Search for the cell housing the specified text and yield its (X, Y) center coordinate. 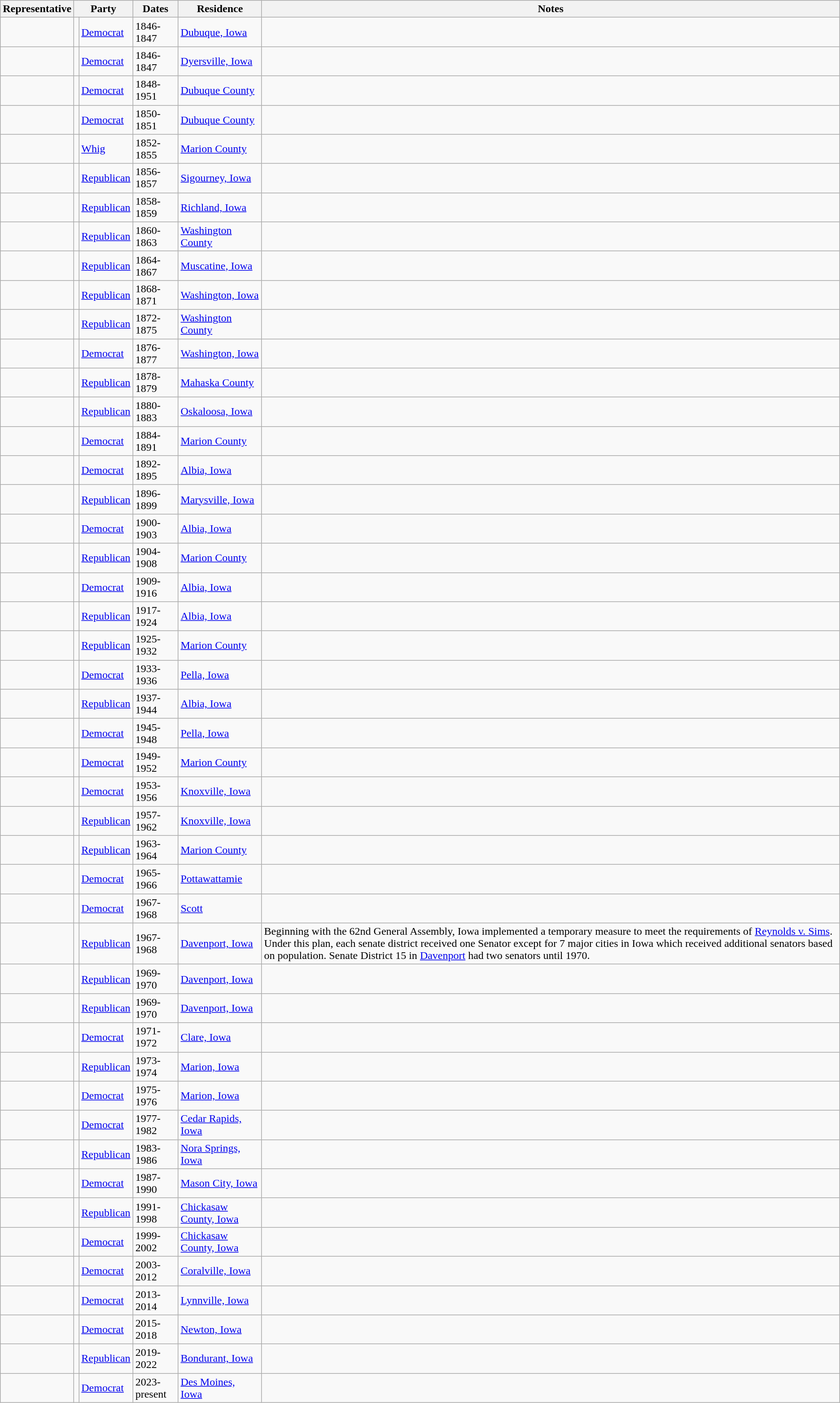
1953-1956 (155, 791)
1983-1986 (155, 1154)
1945-1948 (155, 733)
Representative (37, 9)
Party (103, 9)
2023-present (155, 1388)
Mahaska County (220, 383)
1999-2002 (155, 1242)
1971-1972 (155, 1037)
1973-1974 (155, 1067)
1957-1962 (155, 821)
1850-1851 (155, 119)
1977-1982 (155, 1125)
Dyersville, Iowa (220, 61)
1917-1924 (155, 616)
2013-2014 (155, 1300)
Pottawattamie (220, 879)
Dubuque, Iowa (220, 32)
Lynnville, Iowa (220, 1300)
Newton, Iowa (220, 1330)
Residence (220, 9)
1892-1895 (155, 471)
Bondurant, Iowa (220, 1359)
Clare, Iowa (220, 1037)
1937-1944 (155, 704)
Nora Springs, Iowa (220, 1154)
Cedar Rapids, Iowa (220, 1125)
1860-1863 (155, 236)
1896-1899 (155, 499)
1858-1859 (155, 207)
1878-1879 (155, 383)
1949-1952 (155, 762)
1848-1951 (155, 91)
1965-1966 (155, 879)
Sigourney, Iowa (220, 178)
1991-1998 (155, 1212)
1963-1964 (155, 850)
Des Moines, Iowa (220, 1388)
Oskaloosa, Iowa (220, 412)
Scott (220, 909)
1909-1916 (155, 587)
1872-1875 (155, 324)
1880-1883 (155, 412)
Coralville, Iowa (220, 1271)
Whig (106, 149)
1868-1871 (155, 295)
1884-1891 (155, 441)
1925-1932 (155, 646)
1933-1936 (155, 674)
2003-2012 (155, 1271)
2019-2022 (155, 1359)
1975-1976 (155, 1095)
2015-2018 (155, 1330)
Notes (551, 9)
Marysville, Iowa (220, 499)
1900-1903 (155, 529)
Richland, Iowa (220, 207)
1852-1855 (155, 149)
Mason City, Iowa (220, 1183)
1864-1867 (155, 266)
Dates (155, 9)
1856-1857 (155, 178)
1876-1877 (155, 353)
1987-1990 (155, 1183)
Muscatine, Iowa (220, 266)
1904-1908 (155, 558)
